Locate the cell with the specified text and output its (x, y) center coordinate. 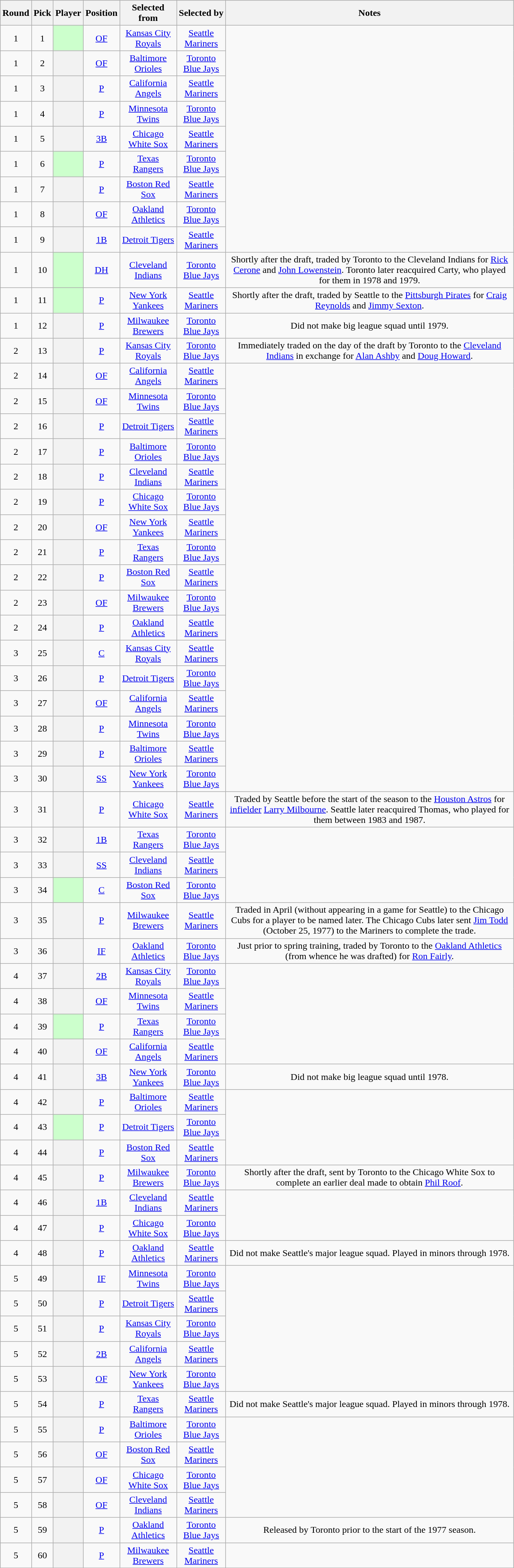
30 (42, 779)
Position (101, 13)
6 (42, 164)
32 (42, 840)
35 (42, 920)
41 (42, 1077)
42 (42, 1102)
53 (42, 1379)
10 (42, 270)
11 (42, 300)
Did not make big league squad until 1978. (369, 1077)
45 (42, 1177)
40 (42, 1051)
Selected by (201, 13)
9 (42, 239)
18 (42, 477)
60 (42, 1555)
7 (42, 189)
58 (42, 1505)
57 (42, 1479)
52 (42, 1354)
31 (42, 809)
DH (101, 270)
33 (42, 865)
23 (42, 602)
25 (42, 653)
55 (42, 1429)
Shortly after the draft, sent by Toronto to the Chicago White Sox to complete an earlier deal made to obtain Phil Roof. (369, 1177)
17 (42, 451)
Immediately traded on the day of the draft by Toronto to the Cleveland Indians in exchange for Alan Ashby and Doug Howard. (369, 351)
50 (42, 1304)
13 (42, 351)
34 (42, 890)
28 (42, 728)
48 (42, 1253)
19 (42, 502)
51 (42, 1328)
43 (42, 1127)
29 (42, 754)
54 (42, 1404)
Did not make big league squad until 1979. (369, 325)
15 (42, 401)
59 (42, 1530)
56 (42, 1455)
20 (42, 527)
26 (42, 678)
22 (42, 578)
Just prior to spring training, traded by Toronto to the Oakland Athletics (from whence he was drafted) for Ron Fairly. (369, 951)
12 (42, 325)
47 (42, 1228)
24 (42, 628)
Round (16, 13)
46 (42, 1203)
Pick (42, 13)
Shortly after the draft, traded by Seattle to the Pittsburgh Pirates for Craig Reynolds and Jimmy Sexton. (369, 300)
Released by Toronto prior to the start of the 1977 season. (369, 1530)
8 (42, 214)
Notes (369, 13)
44 (42, 1152)
21 (42, 552)
36 (42, 951)
39 (42, 1026)
14 (42, 376)
Selected from (148, 13)
37 (42, 976)
49 (42, 1278)
16 (42, 427)
27 (42, 703)
Player (69, 13)
38 (42, 1001)
